Provide the [X, Y] coordinate of the cell's center where the given text is located.  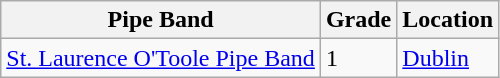
Pipe Band [161, 20]
1 [358, 58]
Location [448, 20]
Grade [358, 20]
Dublin [448, 58]
St. Laurence O'Toole Pipe Band [161, 58]
